Detect which cell encompasses the target text, then output its [x, y] center coordinate. 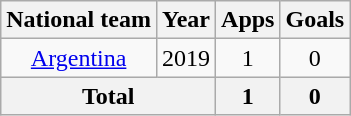
Total [108, 96]
Goals [315, 20]
Argentina [79, 58]
Year [186, 20]
Apps [248, 20]
2019 [186, 58]
National team [79, 20]
